Search for the cell housing the specified text and yield its (X, Y) center coordinate. 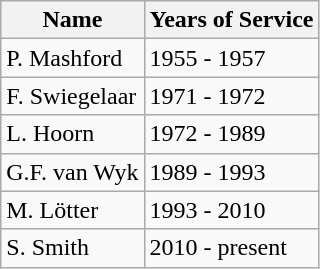
1955 - 1957 (232, 58)
M. Lötter (72, 210)
G.F. van Wyk (72, 172)
1971 - 1972 (232, 96)
Years of Service (232, 20)
Name (72, 20)
P. Mashford (72, 58)
S. Smith (72, 248)
1993 - 2010 (232, 210)
1989 - 1993 (232, 172)
1972 - 1989 (232, 134)
2010 - present (232, 248)
F. Swiegelaar (72, 96)
L. Hoorn (72, 134)
